Extract the (X, Y) coordinate from the center of the cell holding the provided text.  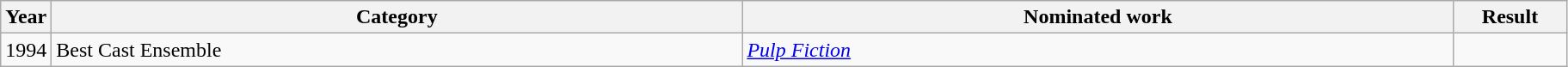
Best Cast Ensemble (397, 50)
Result (1510, 17)
Category (397, 17)
Pulp Fiction (1098, 50)
1994 (26, 50)
Year (26, 17)
Nominated work (1098, 17)
